Return (X, Y) of the center of cell containing provided text 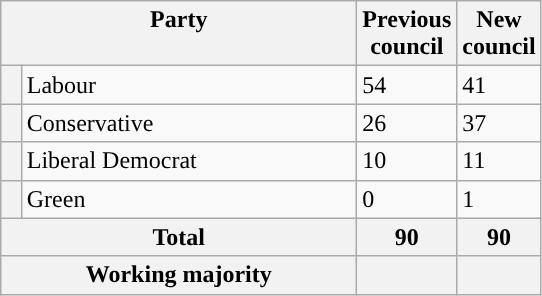
41 (499, 85)
Green (189, 199)
0 (407, 199)
11 (499, 161)
Liberal Democrat (189, 161)
37 (499, 123)
Conservative (189, 123)
New council (499, 34)
Total (179, 237)
10 (407, 161)
Previous council (407, 34)
1 (499, 199)
54 (407, 85)
Party (179, 34)
Working majority (179, 275)
26 (407, 123)
Labour (189, 85)
